Return [x, y] of the center of cell containing provided text 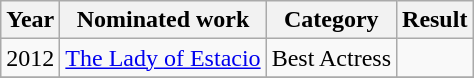
Category [331, 20]
2012 [30, 58]
Year [30, 20]
Best Actress [331, 58]
Result [435, 20]
Nominated work [163, 20]
The Lady of Estacio [163, 58]
